Determine the [X, Y] coordinate at the center of the cell enclosing the given text.  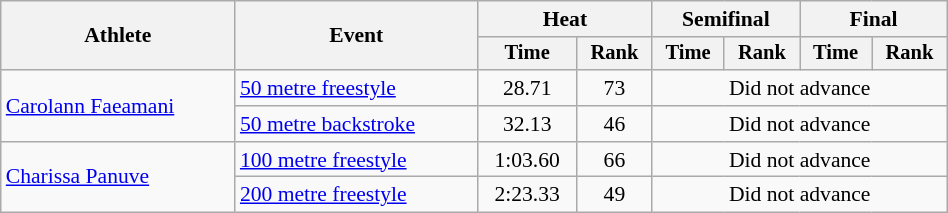
Heat [565, 19]
Semifinal [726, 19]
50 metre backstroke [356, 124]
73 [614, 88]
Final [874, 19]
200 metre freestyle [356, 195]
32.13 [528, 124]
Athlete [118, 36]
1:03.60 [528, 160]
Event [356, 36]
Charissa Panuve [118, 178]
100 metre freestyle [356, 160]
66 [614, 160]
46 [614, 124]
50 metre freestyle [356, 88]
Carolann Faeamani [118, 106]
2:23.33 [528, 195]
28.71 [528, 88]
49 [614, 195]
